Output the (X, Y) coordinate of the center of the cell containing the given text.  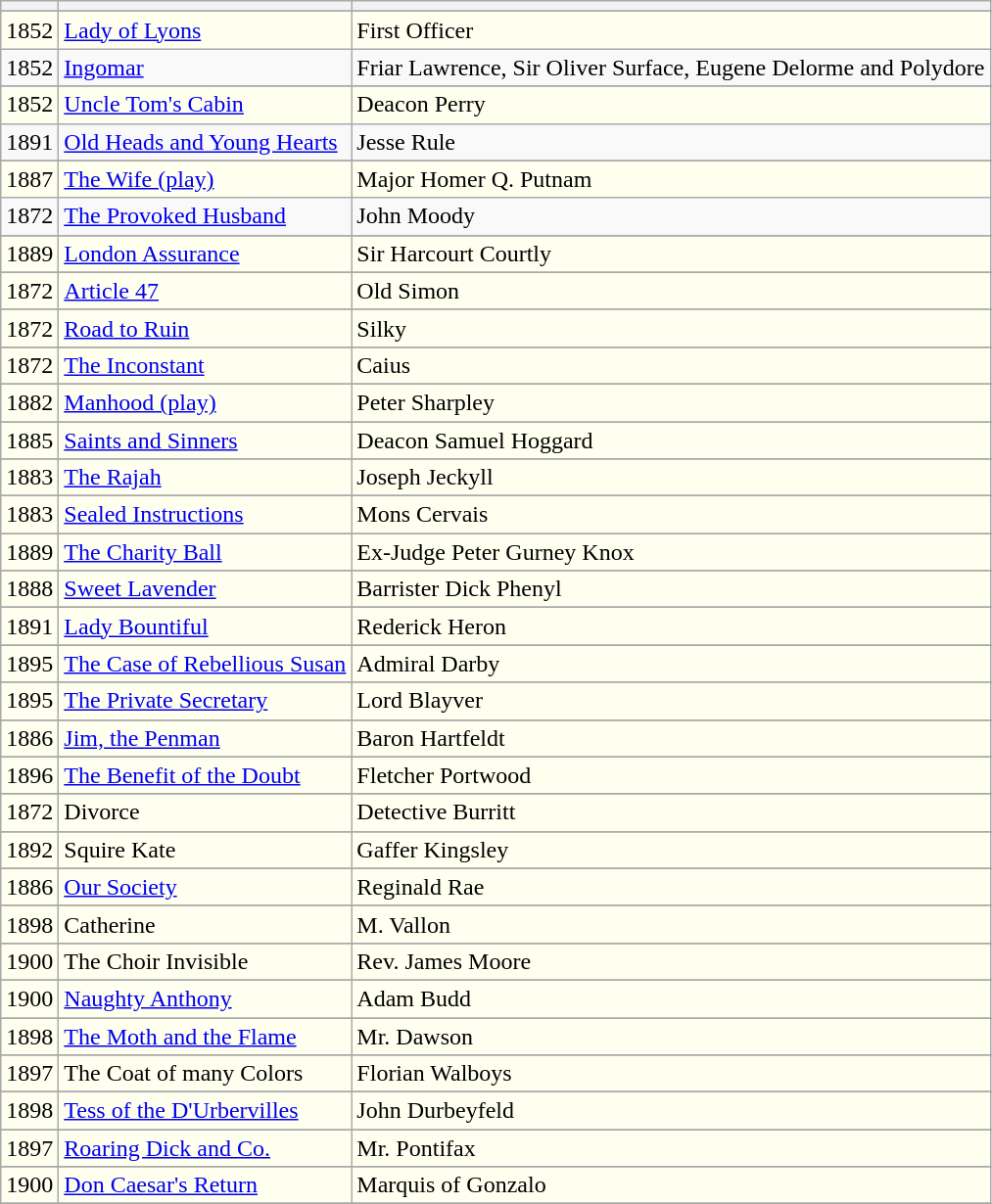
The Private Secretary (206, 701)
Old Simon (671, 291)
Roaring Dick and Co. (206, 1148)
Admiral Darby (671, 664)
Florian Walboys (671, 1074)
Tess of the D'Urbervilles (206, 1111)
Silky (671, 328)
M. Vallon (671, 924)
Saints and Sinners (206, 440)
Manhood (play) (206, 402)
Fletcher Portwood (671, 775)
London Assurance (206, 254)
Reginald Rae (671, 887)
Detective Burritt (671, 812)
First Officer (671, 30)
The Rajah (206, 478)
Friar Lawrence, Sir Oliver Surface, Eugene Delorme and Polydore (671, 68)
Ingomar (206, 68)
1887 (29, 179)
Mr. Pontifax (671, 1148)
Sealed Instructions (206, 515)
Lord Blayver (671, 701)
John Durbeyfeld (671, 1111)
Catherine (206, 924)
Baron Hartfeldt (671, 738)
Joseph Jeckyll (671, 478)
Gaffer Kingsley (671, 850)
1896 (29, 775)
Sweet Lavender (206, 589)
The Moth and the Flame (206, 1037)
Squire Kate (206, 850)
1882 (29, 402)
The Coat of many Colors (206, 1074)
Uncle Tom's Cabin (206, 105)
Article 47 (206, 291)
1885 (29, 440)
Peter Sharpley (671, 402)
Sir Harcourt Courtly (671, 254)
The Case of Rebellious Susan (206, 664)
Lady of Lyons (206, 30)
Our Society (206, 887)
Deacon Perry (671, 105)
Major Homer Q. Putnam (671, 179)
Old Heads and Young Hearts (206, 142)
Don Caesar's Return (206, 1185)
Mons Cervais (671, 515)
Adam Budd (671, 998)
Jim, the Penman (206, 738)
Road to Ruin (206, 328)
Marquis of Gonzalo (671, 1185)
Jesse Rule (671, 142)
Naughty Anthony (206, 998)
The Benefit of the Doubt (206, 775)
Barrister Dick Phenyl (671, 589)
1892 (29, 850)
The Charity Ball (206, 552)
1888 (29, 589)
The Choir Invisible (206, 961)
The Wife (play) (206, 179)
The Inconstant (206, 365)
Lady Bountiful (206, 626)
Deacon Samuel Hoggard (671, 440)
Rev. James Moore (671, 961)
Mr. Dawson (671, 1037)
Rederick Heron (671, 626)
John Moody (671, 216)
Divorce (206, 812)
Ex-Judge Peter Gurney Knox (671, 552)
The Provoked Husband (206, 216)
Caius (671, 365)
